Identify which cell holds the provided text, then report its (x, y) central coordinate. 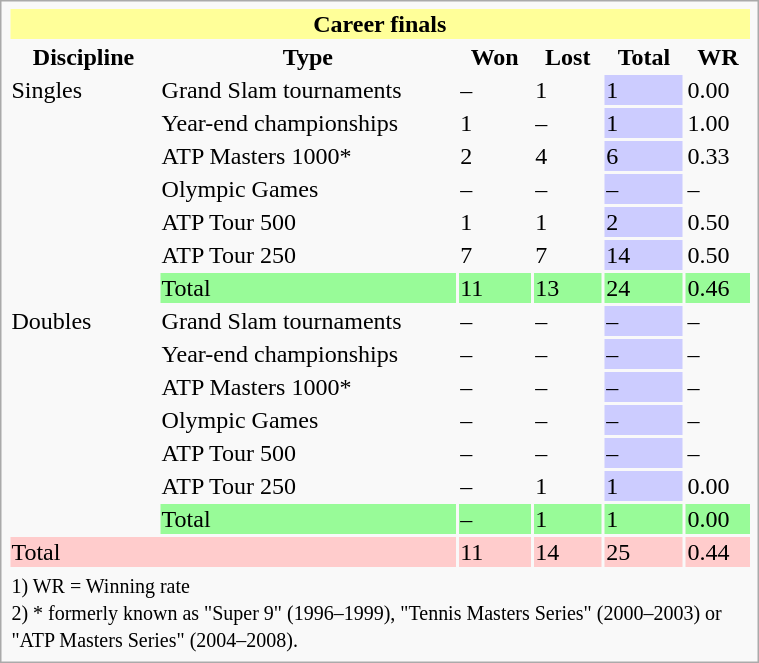
Won (495, 57)
1) WR = Winning rate 2) * formerly known as "Super 9" (1996–1999), "Tennis Masters Series" (2000–2003) or "ATP Masters Series" (2004–2008). (380, 612)
Type (308, 57)
24 (644, 288)
6 (644, 156)
Singles (84, 189)
Doubles (84, 420)
1.00 (718, 123)
0.44 (718, 552)
Career finals (380, 24)
WR (718, 57)
0.33 (718, 156)
Lost (568, 57)
Discipline (84, 57)
13 (568, 288)
4 (568, 156)
25 (644, 552)
0.46 (718, 288)
